Identify which cell holds the provided text, then report its [X, Y] central coordinate. 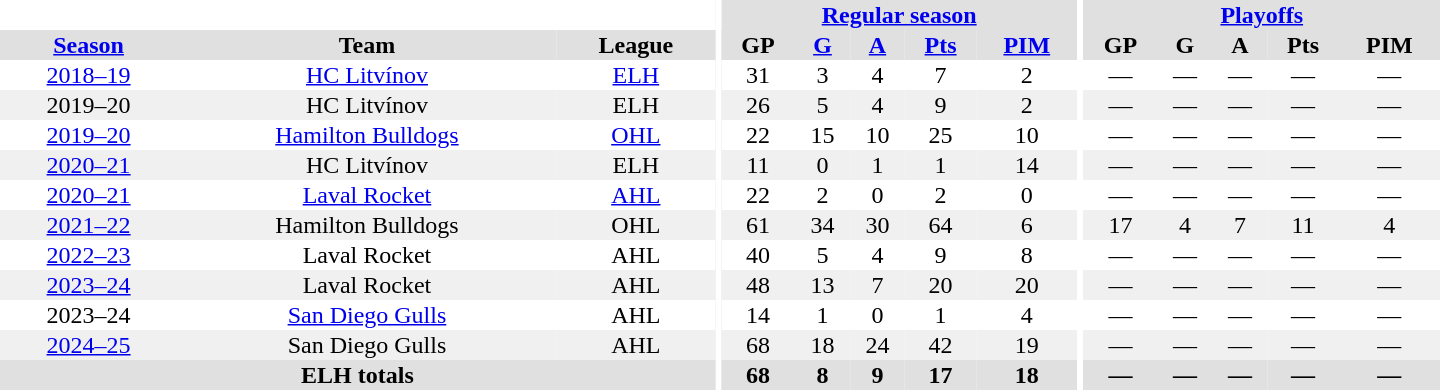
2018–19 [88, 75]
24 [878, 345]
26 [758, 105]
61 [758, 225]
64 [940, 225]
6 [1026, 225]
Season [88, 45]
30 [878, 225]
ELH totals [358, 375]
League [636, 45]
40 [758, 255]
2021–22 [88, 225]
13 [822, 285]
15 [822, 135]
2024–25 [88, 345]
Team [367, 45]
Regular season [899, 15]
34 [822, 225]
25 [940, 135]
Playoffs [1262, 15]
31 [758, 75]
2022–23 [88, 255]
19 [1026, 345]
3 [822, 75]
42 [940, 345]
48 [758, 285]
